Search for the cell housing the specified text and yield its (x, y) center coordinate. 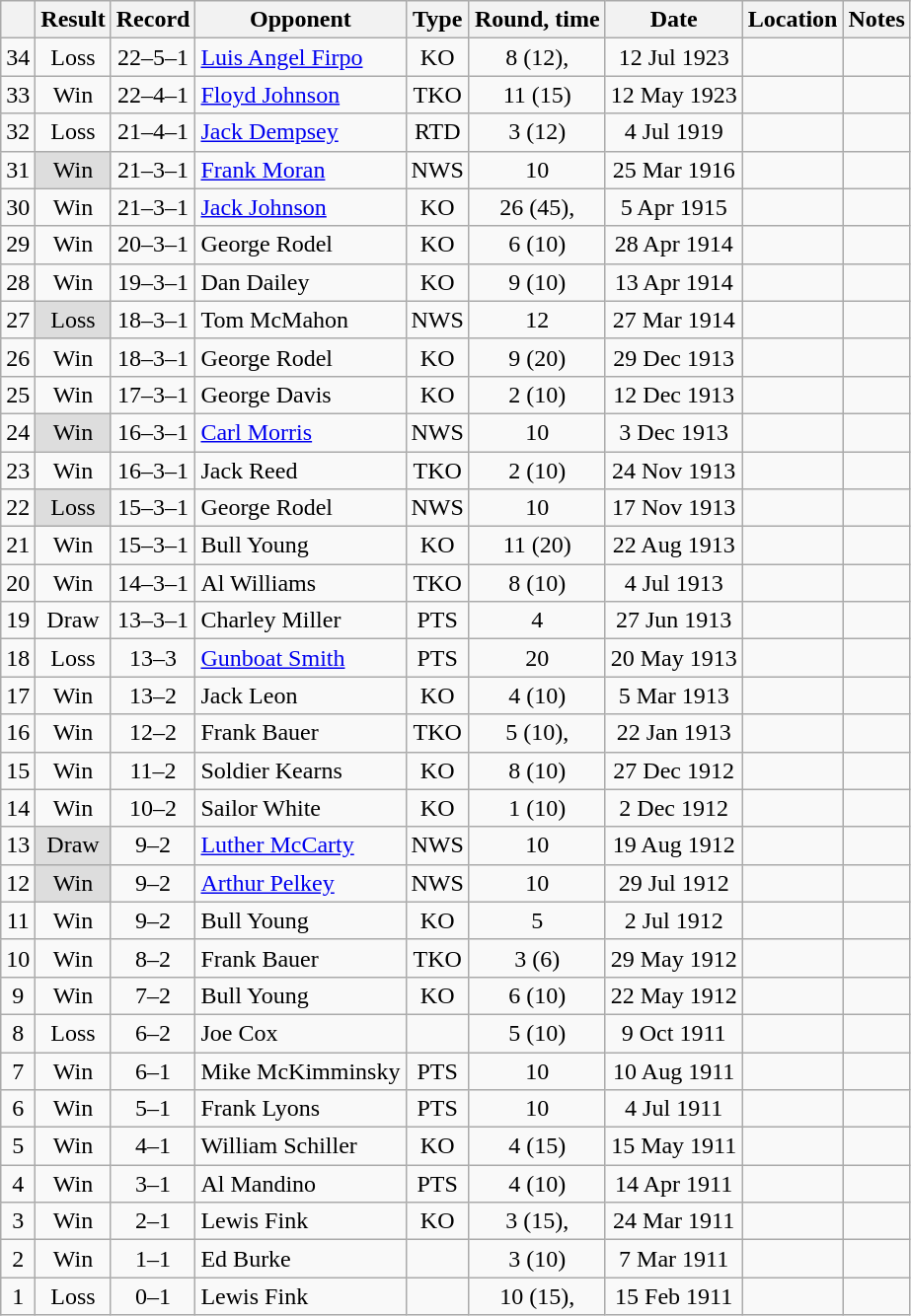
1–1 (153, 1259)
1 (18, 1296)
4 (15) (537, 1146)
11 (20) (537, 546)
Location (793, 20)
11 (18, 920)
20 May 1913 (673, 658)
Opponent (300, 20)
30 (18, 207)
Charley Miller (300, 621)
5 (10) (537, 1033)
Carl Morris (300, 432)
23 (18, 471)
3 (12) (537, 132)
11 (15) (537, 95)
27 Mar 1914 (673, 320)
Record (153, 20)
29 May 1912 (673, 958)
13–2 (153, 695)
Jack Johnson (300, 207)
14 (18, 808)
19 (18, 621)
26 (45), (537, 207)
Frank Lyons (300, 1109)
Ed Burke (300, 1259)
22 May 1912 (673, 995)
21 (18, 546)
Gunboat Smith (300, 658)
21–4–1 (153, 132)
3 Dec 1913 (673, 432)
12 Jul 1923 (673, 57)
17 Nov 1913 (673, 508)
Floyd Johnson (300, 95)
2 Jul 1912 (673, 920)
6 (18, 1109)
27 Dec 1912 (673, 770)
3 (6) (537, 958)
Dan Dailey (300, 282)
22–5–1 (153, 57)
1 (10) (537, 808)
22 Jan 1913 (673, 733)
5–1 (153, 1109)
22 (18, 508)
Result (73, 20)
34 (18, 57)
Notes (876, 20)
0–1 (153, 1296)
4–1 (153, 1146)
24 Mar 1911 (673, 1221)
13 Apr 1914 (673, 282)
25 (18, 395)
Jack Reed (300, 471)
8–2 (153, 958)
19–3–1 (153, 282)
Luis Angel Firpo (300, 57)
15 Feb 1911 (673, 1296)
7 (18, 1070)
7–2 (153, 995)
24 (18, 432)
Sailor White (300, 808)
Frank Moran (300, 170)
3 (18, 1221)
Date (673, 20)
26 (18, 357)
17–3–1 (153, 395)
11–2 (153, 770)
3 (10) (537, 1259)
22–4–1 (153, 95)
8 (18, 1033)
29 Dec 1913 (673, 357)
27 Jun 1913 (673, 621)
9 (20) (537, 357)
Soldier Kearns (300, 770)
5 Apr 1915 (673, 207)
Mike McKimminsky (300, 1070)
31 (18, 170)
Al Williams (300, 583)
32 (18, 132)
14–3–1 (153, 583)
12–2 (153, 733)
Type (437, 20)
10–2 (153, 808)
3–1 (153, 1184)
24 Nov 1913 (673, 471)
Al Mandino (300, 1184)
Jack Leon (300, 695)
4 Jul 1911 (673, 1109)
22 Aug 1913 (673, 546)
8 (12), (537, 57)
28 (18, 282)
13–3 (153, 658)
28 Apr 1914 (673, 245)
25 Mar 1916 (673, 170)
2 Dec 1912 (673, 808)
9 Oct 1911 (673, 1033)
4 Jul 1919 (673, 132)
29 (18, 245)
5 Mar 1913 (673, 695)
9 (10) (537, 282)
Joe Cox (300, 1033)
27 (18, 320)
13 (18, 845)
29 Jul 1912 (673, 883)
15 (18, 770)
12 May 1923 (673, 95)
5 (10), (537, 733)
Jack Dempsey (300, 132)
4 Jul 1913 (673, 583)
Arthur Pelkey (300, 883)
2 (18, 1259)
7 Mar 1911 (673, 1259)
20–3–1 (153, 245)
18 (18, 658)
10 Aug 1911 (673, 1070)
William Schiller (300, 1146)
Round, time (537, 20)
14 Apr 1911 (673, 1184)
19 Aug 1912 (673, 845)
16 (18, 733)
17 (18, 695)
George Davis (300, 395)
12 Dec 1913 (673, 395)
RTD (437, 132)
2–1 (153, 1221)
6–1 (153, 1070)
10 (15), (537, 1296)
15 May 1911 (673, 1146)
Tom McMahon (300, 320)
13–3–1 (153, 621)
9 (18, 995)
33 (18, 95)
Luther McCarty (300, 845)
6–2 (153, 1033)
3 (15), (537, 1221)
